Capture the cell that displays the provided text and extract its (X, Y) central coordinate. 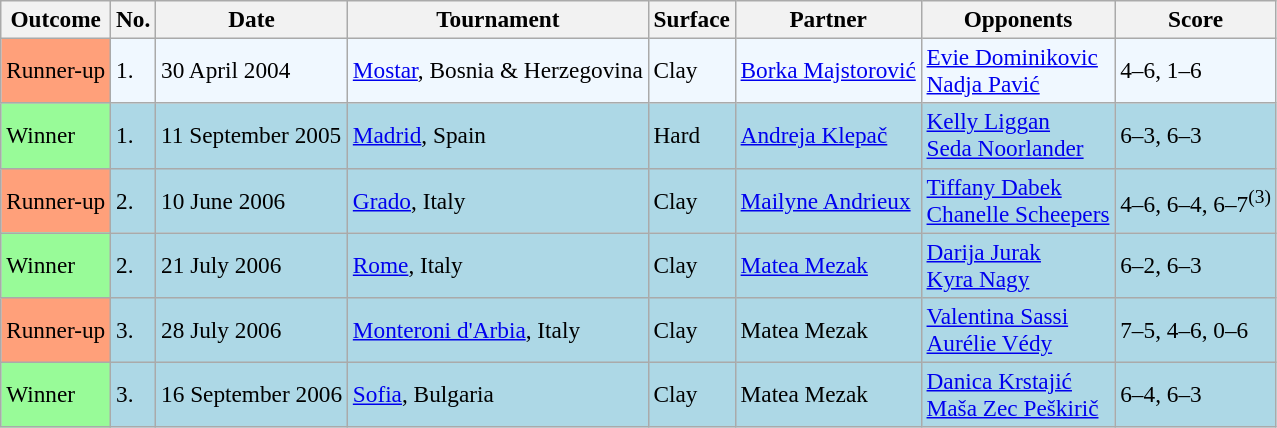
6–3, 6–3 (1196, 136)
21 July 2006 (252, 264)
6–2, 6–3 (1196, 264)
No. (134, 19)
10 June 2006 (252, 200)
Borka Majstorović (828, 70)
Partner (828, 19)
30 April 2004 (252, 70)
7–5, 4–6, 0–6 (1196, 330)
28 July 2006 (252, 330)
Mostar, Bosnia & Herzegovina (498, 70)
Darija Jurak Kyra Nagy (1018, 264)
Tiffany Dabek Chanelle Scheepers (1018, 200)
Monteroni d'Arbia, Italy (498, 330)
Tournament (498, 19)
Sofia, Bulgaria (498, 394)
Opponents (1018, 19)
Andreja Klepač (828, 136)
4–6, 1–6 (1196, 70)
4–6, 6–4, 6–7(3) (1196, 200)
Danica Krstajić Maša Zec Peškirič (1018, 394)
11 September 2005 (252, 136)
Grado, Italy (498, 200)
Date (252, 19)
Kelly Liggan Seda Noorlander (1018, 136)
Evie Dominikovic Nadja Pavić (1018, 70)
Madrid, Spain (498, 136)
Mailyne Andrieux (828, 200)
6–4, 6–3 (1196, 394)
Outcome (56, 19)
Surface (692, 19)
Valentina Sassi Aurélie Védy (1018, 330)
16 September 2006 (252, 394)
Hard (692, 136)
Score (1196, 19)
Rome, Italy (498, 264)
